Extract the [X, Y] coordinate from the center of the cell holding the provided text.  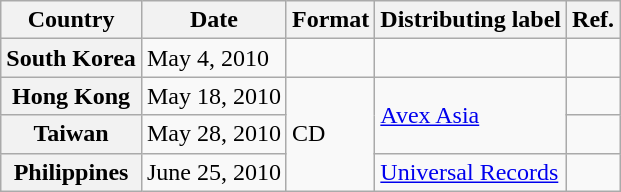
Distributing label [471, 20]
May 18, 2010 [214, 96]
Philippines [72, 172]
Format [330, 20]
May 4, 2010 [214, 58]
Hong Kong [72, 96]
May 28, 2010 [214, 134]
Taiwan [72, 134]
Avex Asia [471, 115]
June 25, 2010 [214, 172]
CD [330, 134]
South Korea [72, 58]
Universal Records [471, 172]
Country [72, 20]
Ref. [594, 20]
Date [214, 20]
